Capture the cell that displays the provided text and extract its (X, Y) central coordinate. 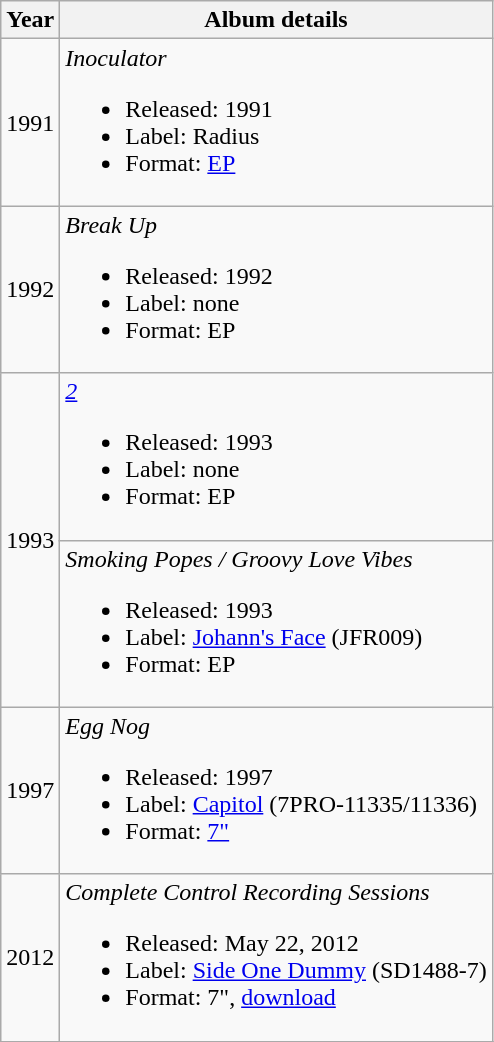
Complete Control Recording SessionsReleased: May 22, 2012Label: Side One Dummy (SD1488-7)Format: 7", download (276, 958)
2Released: 1993Label: noneFormat: EP (276, 456)
1992 (30, 290)
Album details (276, 20)
2012 (30, 958)
Smoking Popes / Groovy Love VibesReleased: 1993Label: Johann's Face (JFR009)Format: EP (276, 624)
Year (30, 20)
1997 (30, 790)
1993 (30, 540)
1991 (30, 122)
Egg NogReleased: 1997Label: Capitol (7PRO-11335/11336)Format: 7" (276, 790)
InoculatorReleased: 1991Label: RadiusFormat: EP (276, 122)
Break UpReleased: 1992Label: noneFormat: EP (276, 290)
